Capture the cell that displays the provided text and extract its [x, y] central coordinate. 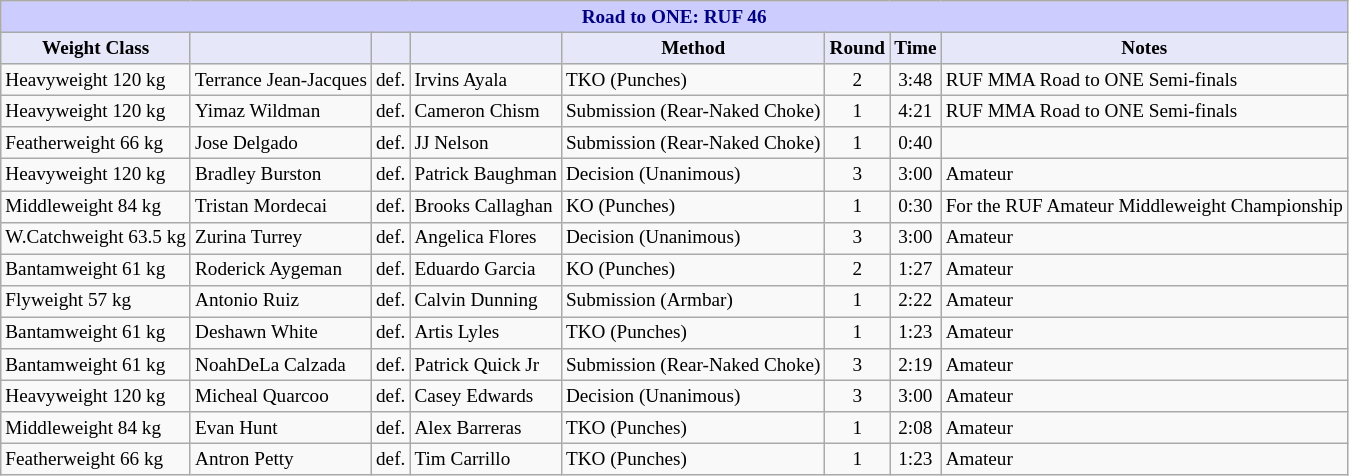
2:19 [916, 365]
Brooks Callaghan [486, 206]
Artis Lyles [486, 333]
0:40 [916, 143]
Bradley Burston [280, 175]
Time [916, 48]
Submission (Armbar) [693, 301]
NoahDeLa Calzada [280, 365]
For the RUF Amateur Middleweight Championship [1144, 206]
Roderick Aygeman [280, 270]
Micheal Quarcoo [280, 396]
Terrance Jean-Jacques [280, 80]
JJ Nelson [486, 143]
Deshawn White [280, 333]
Alex Barreras [486, 428]
Patrick Quick Jr [486, 365]
Flyweight 57 kg [96, 301]
Jose Delgado [280, 143]
Cameron Chism [486, 111]
Method [693, 48]
Angelica Flores [486, 238]
Round [858, 48]
Road to ONE: RUF 46 [674, 17]
3:48 [916, 80]
1:27 [916, 270]
Patrick Baughman [486, 175]
0:30 [916, 206]
2:08 [916, 428]
Eduardo Garcia [486, 270]
2:22 [916, 301]
Calvin Dunning [486, 301]
Irvins Ayala [486, 80]
Weight Class [96, 48]
Yimaz Wildman [280, 111]
Zurina Turrey [280, 238]
Tristan Mordecai [280, 206]
Casey Edwards [486, 396]
Notes [1144, 48]
4:21 [916, 111]
W.Catchweight 63.5 kg [96, 238]
Tim Carrillo [486, 460]
Antron Petty [280, 460]
Evan Hunt [280, 428]
Antonio Ruiz [280, 301]
